Search for the cell housing the specified text and yield its [x, y] center coordinate. 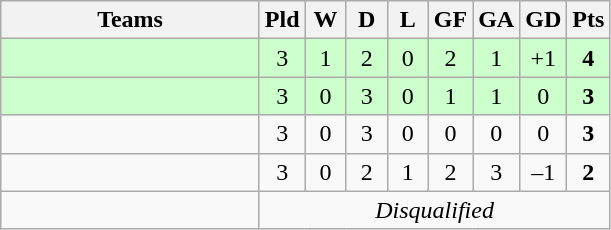
Disqualified [434, 210]
Pld [282, 20]
Pts [588, 20]
+1 [544, 58]
GA [496, 20]
GD [544, 20]
GF [450, 20]
4 [588, 58]
L [408, 20]
–1 [544, 172]
D [366, 20]
Teams [130, 20]
W [326, 20]
